From the cell containing the given text, extract its center point as (x, y) coordinate. 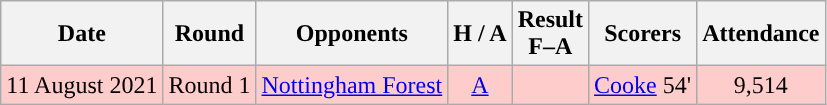
9,514 (761, 85)
Nottingham Forest (352, 85)
Date (82, 34)
Opponents (352, 34)
ResultF–A (550, 34)
Round (210, 34)
Cooke 54' (643, 85)
Scorers (643, 34)
Round 1 (210, 85)
Attendance (761, 34)
H / A (480, 34)
A (480, 85)
11 August 2021 (82, 85)
